Search for the cell housing the specified text and yield its (x, y) center coordinate. 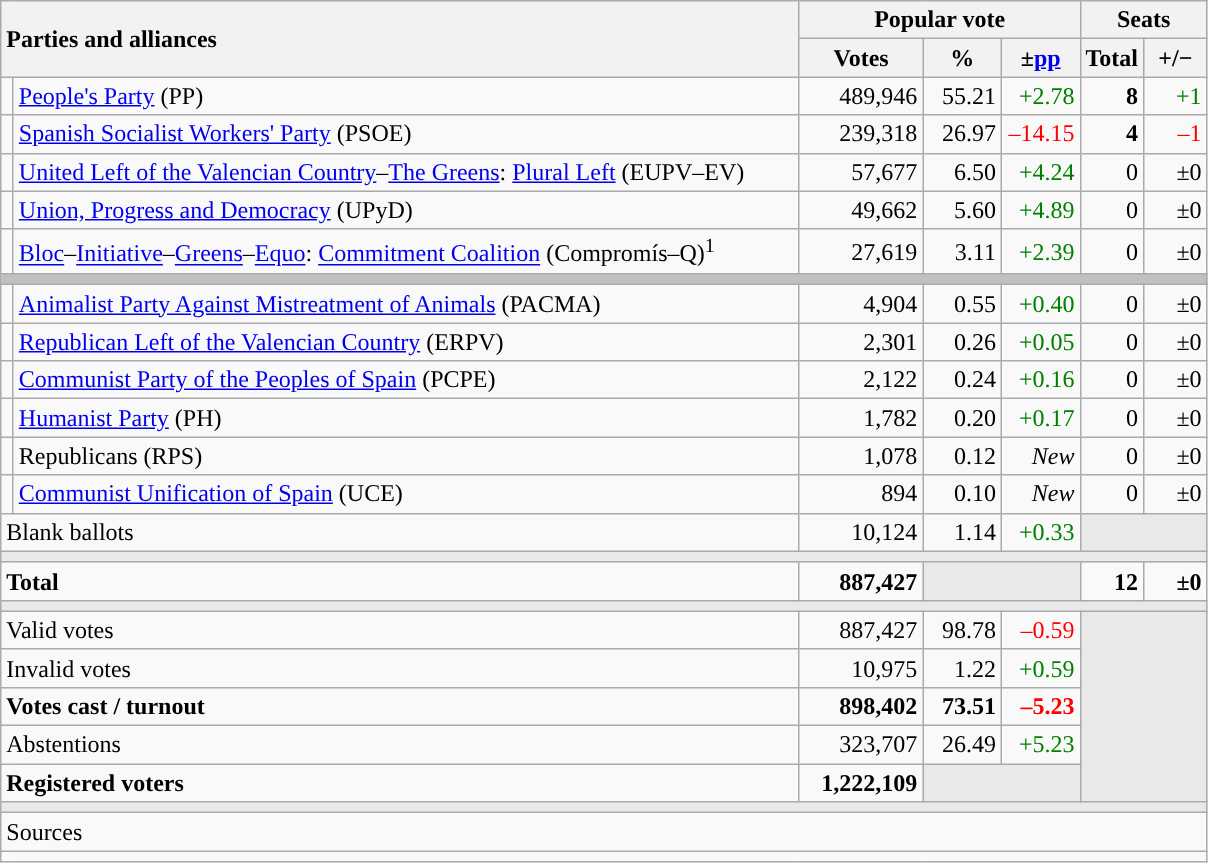
1,782 (861, 418)
+2.78 (1040, 96)
0.26 (962, 342)
489,946 (861, 96)
0.24 (962, 380)
+5.23 (1040, 745)
0.12 (962, 456)
Invalid votes (400, 668)
Popular vote (940, 20)
+/− (1176, 58)
+1 (1176, 96)
26.49 (962, 745)
1.14 (962, 532)
26.97 (962, 134)
1,078 (861, 456)
10,975 (861, 668)
United Left of the Valencian Country–The Greens: Plural Left (EUPV–EV) (406, 172)
Animalist Party Against Mistreatment of Animals (PACMA) (406, 304)
55.21 (962, 96)
–14.15 (1040, 134)
Communist Party of the Peoples of Spain (PCPE) (406, 380)
3.11 (962, 252)
Communist Unification of Spain (UCE) (406, 494)
0.20 (962, 418)
898,402 (861, 706)
±pp (1040, 58)
Humanist Party (PH) (406, 418)
98.78 (962, 630)
Valid votes (400, 630)
+0.33 (1040, 532)
0.55 (962, 304)
Sources (604, 832)
Seats (1144, 20)
894 (861, 494)
4,904 (861, 304)
Parties and alliances (400, 39)
73.51 (962, 706)
Abstentions (400, 745)
+0.05 (1040, 342)
Republicans (RPS) (406, 456)
2,301 (861, 342)
–5.23 (1040, 706)
–0.59 (1040, 630)
2,122 (861, 380)
Blank ballots (400, 532)
5.60 (962, 210)
People's Party (PP) (406, 96)
Votes (861, 58)
Republican Left of the Valencian Country (ERPV) (406, 342)
27,619 (861, 252)
1,222,109 (861, 783)
+4.24 (1040, 172)
+2.39 (1040, 252)
4 (1112, 134)
+0.17 (1040, 418)
+0.59 (1040, 668)
+4.89 (1040, 210)
+0.40 (1040, 304)
10,124 (861, 532)
49,662 (861, 210)
8 (1112, 96)
Votes cast / turnout (400, 706)
Union, Progress and Democracy (UPyD) (406, 210)
% (962, 58)
239,318 (861, 134)
+0.16 (1040, 380)
6.50 (962, 172)
Spanish Socialist Workers' Party (PSOE) (406, 134)
323,707 (861, 745)
–1 (1176, 134)
0.10 (962, 494)
Registered voters (400, 783)
57,677 (861, 172)
Bloc–Initiative–Greens–Equo: Commitment Coalition (Compromís–Q)1 (406, 252)
1.22 (962, 668)
12 (1112, 581)
